Extract the (x, y) coordinate from the center of the cell holding the provided text.  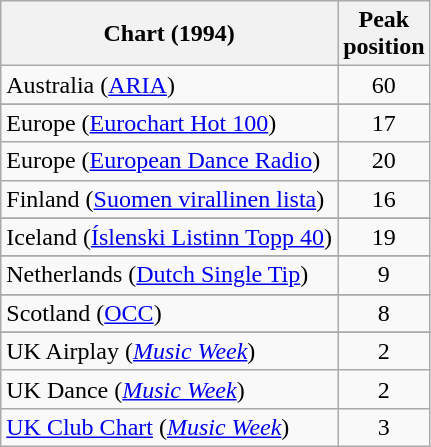
8 (384, 313)
UK Dance (Music Week) (170, 389)
Europe (European Dance Radio) (170, 161)
Finland (Suomen virallinen lista) (170, 199)
20 (384, 161)
3 (384, 427)
16 (384, 199)
9 (384, 275)
UK Airplay (Music Week) (170, 351)
Iceland (Íslenski Listinn Topp 40) (170, 237)
Scotland (OCC) (170, 313)
Chart (1994) (170, 34)
17 (384, 123)
UK Club Chart (Music Week) (170, 427)
Europe (Eurochart Hot 100) (170, 123)
Peakposition (384, 34)
19 (384, 237)
60 (384, 85)
Australia (ARIA) (170, 85)
Netherlands (Dutch Single Tip) (170, 275)
